Capture the cell that displays the provided text and extract its (X, Y) central coordinate. 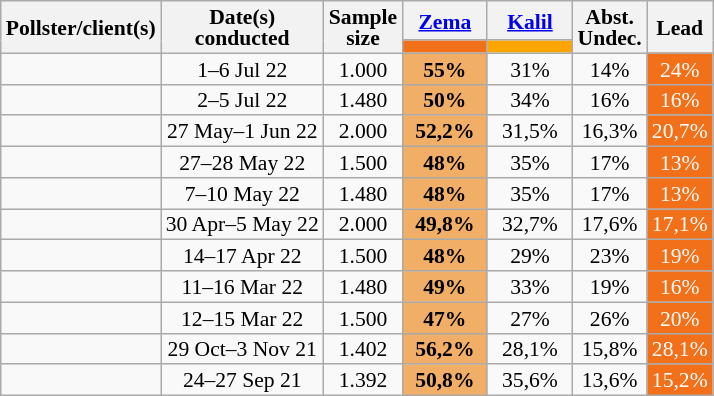
34% (530, 100)
17,1% (680, 224)
12–15 Mar 22 (242, 318)
Zema (444, 20)
11–16 Mar 22 (242, 286)
29% (530, 256)
Samplesize (363, 27)
56,2% (444, 348)
Abst.Undec. (610, 27)
Lead (680, 27)
1.000 (363, 68)
52,2% (444, 132)
27% (530, 318)
32,7% (530, 224)
20,7% (680, 132)
15,8% (610, 348)
50% (444, 100)
31% (530, 68)
14–17 Apr 22 (242, 256)
2–5 Jul 22 (242, 100)
13,6% (610, 380)
27–28 May 22 (242, 162)
1.392 (363, 380)
27 May–1 Jun 22 (242, 132)
1–6 Jul 22 (242, 68)
33% (530, 286)
16,3% (610, 132)
Kalil (530, 20)
Pollster/client(s) (81, 27)
50,8% (444, 380)
23% (610, 256)
20% (680, 318)
24–27 Sep 21 (242, 380)
14% (610, 68)
24% (680, 68)
1.402 (363, 348)
15,2% (680, 380)
47% (444, 318)
29 Oct–3 Nov 21 (242, 348)
26% (610, 318)
7–10 May 22 (242, 194)
30 Apr–5 May 22 (242, 224)
Date(s)conducted (242, 27)
35,6% (530, 380)
49% (444, 286)
17,6% (610, 224)
49,8% (444, 224)
55% (444, 68)
31,5% (530, 132)
